Locate the cell with the specified text and output its [X, Y] center coordinate. 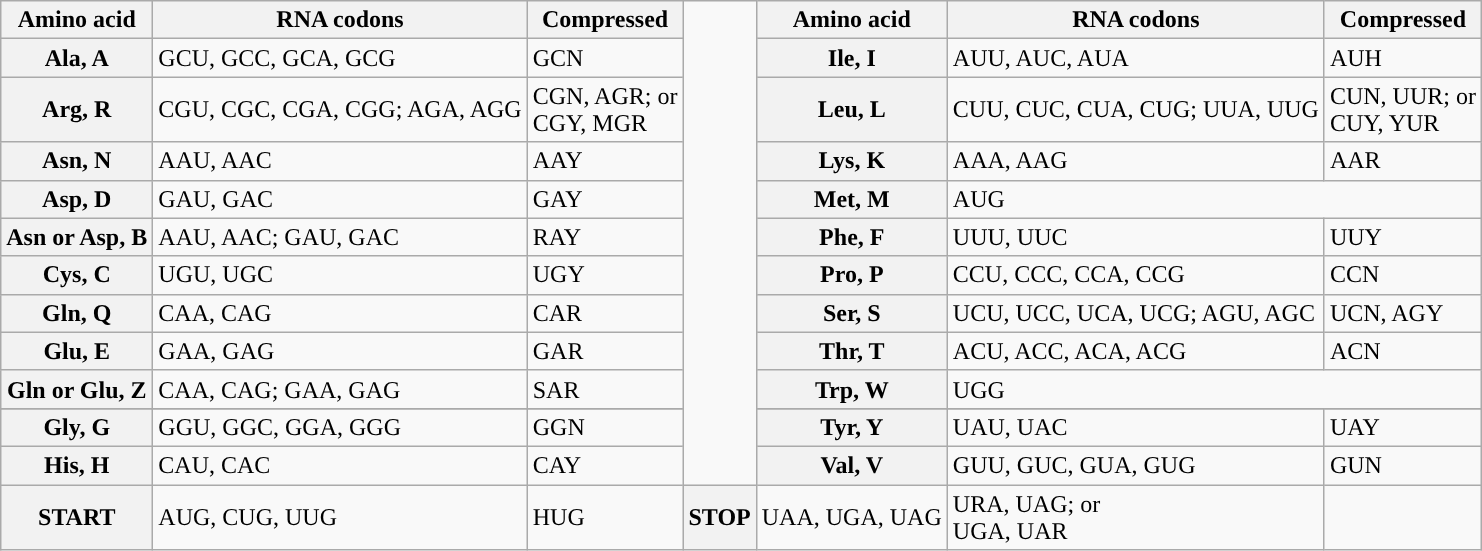
Gln, Q [77, 313]
GAA, GAG [340, 351]
HUG [605, 516]
Ser, S [852, 313]
CCU, CCC, CCA, CCG [1136, 275]
AUG, CUG, UUG [340, 516]
UAY [1402, 427]
UGY [605, 275]
Asn, N [77, 161]
GUN [1402, 465]
CAR [605, 313]
UGU, UGC [340, 275]
CUN, UUR; or CUY, YUR [1402, 110]
Thr, T [852, 351]
Cys, C [77, 275]
AAU, AAC [340, 161]
CCN [1402, 275]
URA, UAG; or UGA, UAR [1136, 516]
UAA, UGA, UAG [852, 516]
CAY [605, 465]
Tyr, Y [852, 427]
Val, V [852, 465]
Lys, K [852, 161]
AAY [605, 161]
AAA, AAG [1136, 161]
UUU, UUC [1136, 237]
GAY [605, 199]
SAR [605, 389]
GGU, GGC, GGA, GGG [340, 427]
Pro, P [852, 275]
Ile, I [852, 58]
ACU, ACC, ACA, ACG [1136, 351]
GUU, GUC, GUA, GUG [1136, 465]
AUG [1214, 199]
UUY [1402, 237]
ACN [1402, 351]
CAA, CAG; GAA, GAG [340, 389]
Gln or Glu, Z [77, 389]
STOP [720, 516]
Met, M [852, 199]
RAY [605, 237]
CAA, CAG [340, 313]
AUH [1402, 58]
CGU, CGC, CGA, CGG; AGA, AGG [340, 110]
Asp, D [77, 199]
CAU, CAC [340, 465]
UCN, AGY [1402, 313]
GGN [605, 427]
UGG [1214, 389]
UAU, UAC [1136, 427]
CGN, AGR; or CGY, MGR [605, 110]
Gly, G [77, 427]
GAU, GAC [340, 199]
His, H [77, 465]
START [77, 516]
Glu, E [77, 351]
UCU, UCC, UCA, UCG; AGU, AGC [1136, 313]
AUU, AUC, AUA [1136, 58]
GAR [605, 351]
Asn or Asp, B [77, 237]
Arg, R [77, 110]
Ala, A [77, 58]
AAU, AAC; GAU, GAC [340, 237]
GCU, GCC, GCA, GCG [340, 58]
Trp, W [852, 389]
GCN [605, 58]
AAR [1402, 161]
CUU, CUC, CUA, CUG; UUA, UUG [1136, 110]
Phe, F [852, 237]
Leu, L [852, 110]
